For the text-containing cell, return its midpoint in (x, y) coordinate format. 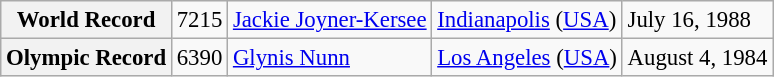
6390 (199, 58)
July 16, 1988 (697, 20)
7215 (199, 20)
Glynis Nunn (330, 58)
August 4, 1984 (697, 58)
Los Angeles (USA) (527, 58)
Indianapolis (USA) (527, 20)
Olympic Record (86, 58)
Jackie Joyner-Kersee (330, 20)
World Record (86, 20)
